Locate the cell with the specified text and output its (X, Y) center coordinate. 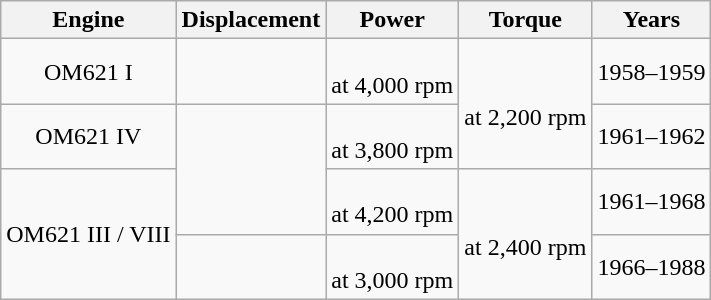
at 2,400 rpm (526, 234)
at 3,000 rpm (392, 266)
OM621 I (88, 72)
at 4,000 rpm (392, 72)
at 2,200 rpm (526, 104)
OM621 IV (88, 136)
at 4,200 rpm (392, 202)
Torque (526, 20)
Displacement (251, 20)
Years (652, 20)
1966–1988 (652, 266)
1961–1968 (652, 202)
at 3,800 rpm (392, 136)
1958–1959 (652, 72)
Power (392, 20)
1961–1962 (652, 136)
Engine (88, 20)
OM621 III / VIII (88, 234)
